Search for the cell housing the specified text and yield its [x, y] center coordinate. 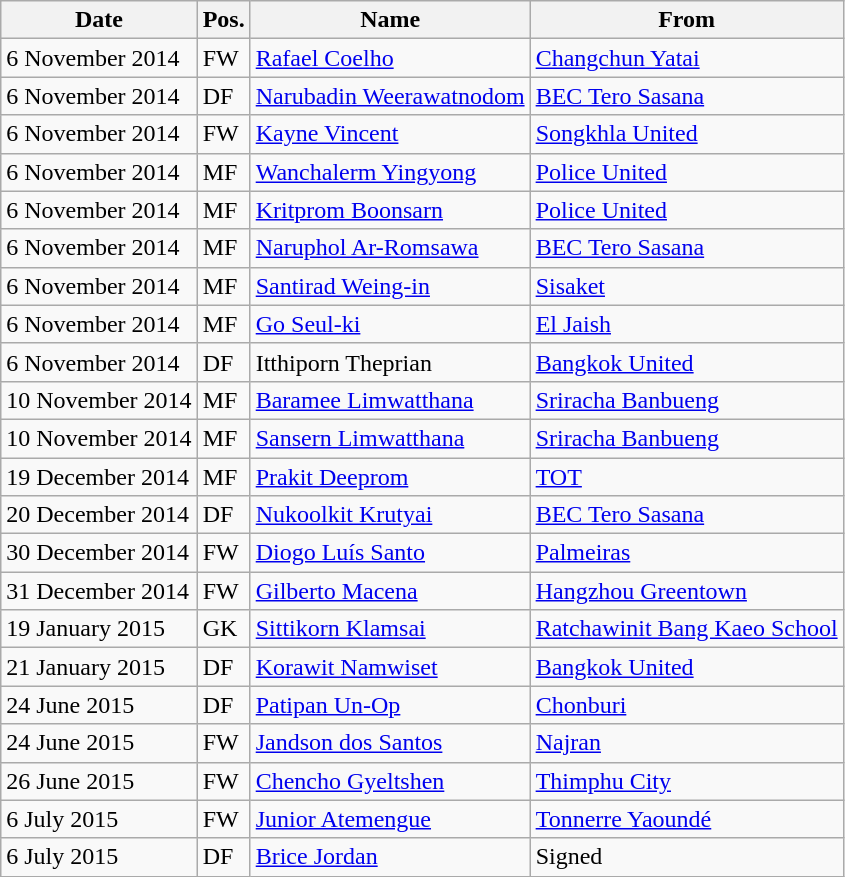
Pos. [224, 20]
Itthiporn Theprian [390, 362]
Chencho Gyeltshen [390, 781]
Patipan Un-Op [390, 705]
Nukoolkit Krutyai [390, 515]
GK [224, 629]
From [686, 20]
Tonnerre Yaoundé [686, 819]
Diogo Luís Santo [390, 553]
Sansern Limwatthana [390, 438]
Hangzhou Greentown [686, 591]
Palmeiras [686, 553]
Junior Atemengue [390, 819]
Name [390, 20]
Korawit Namwiset [390, 667]
Chonburi [686, 705]
Naruphol Ar-Romsawa [390, 248]
26 June 2015 [99, 781]
21 January 2015 [99, 667]
Kayne Vincent [390, 134]
Prakit Deeprom [390, 477]
Date [99, 20]
Changchun Yatai [686, 58]
Sittikorn Klamsai [390, 629]
Jandson dos Santos [390, 743]
Songkhla United [686, 134]
19 December 2014 [99, 477]
Rafael Coelho [390, 58]
Sisaket [686, 286]
Gilberto Macena [390, 591]
Brice Jordan [390, 857]
19 January 2015 [99, 629]
Najran [686, 743]
20 December 2014 [99, 515]
Wanchalerm Yingyong [390, 172]
Signed [686, 857]
El Jaish [686, 324]
30 December 2014 [99, 553]
Ratchawinit Bang Kaeo School [686, 629]
Go Seul-ki [390, 324]
Thimphu City [686, 781]
Kritprom Boonsarn [390, 210]
Narubadin Weerawatnodom [390, 96]
Baramee Limwatthana [390, 400]
31 December 2014 [99, 591]
TOT [686, 477]
Santirad Weing-in [390, 286]
